Return the (x, y) coordinate for the center point of the cell that contains the specified text.  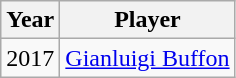
Year (30, 20)
2017 (30, 58)
Gianluigi Buffon (148, 58)
Player (148, 20)
